Return [X, Y] of the center of cell containing provided text 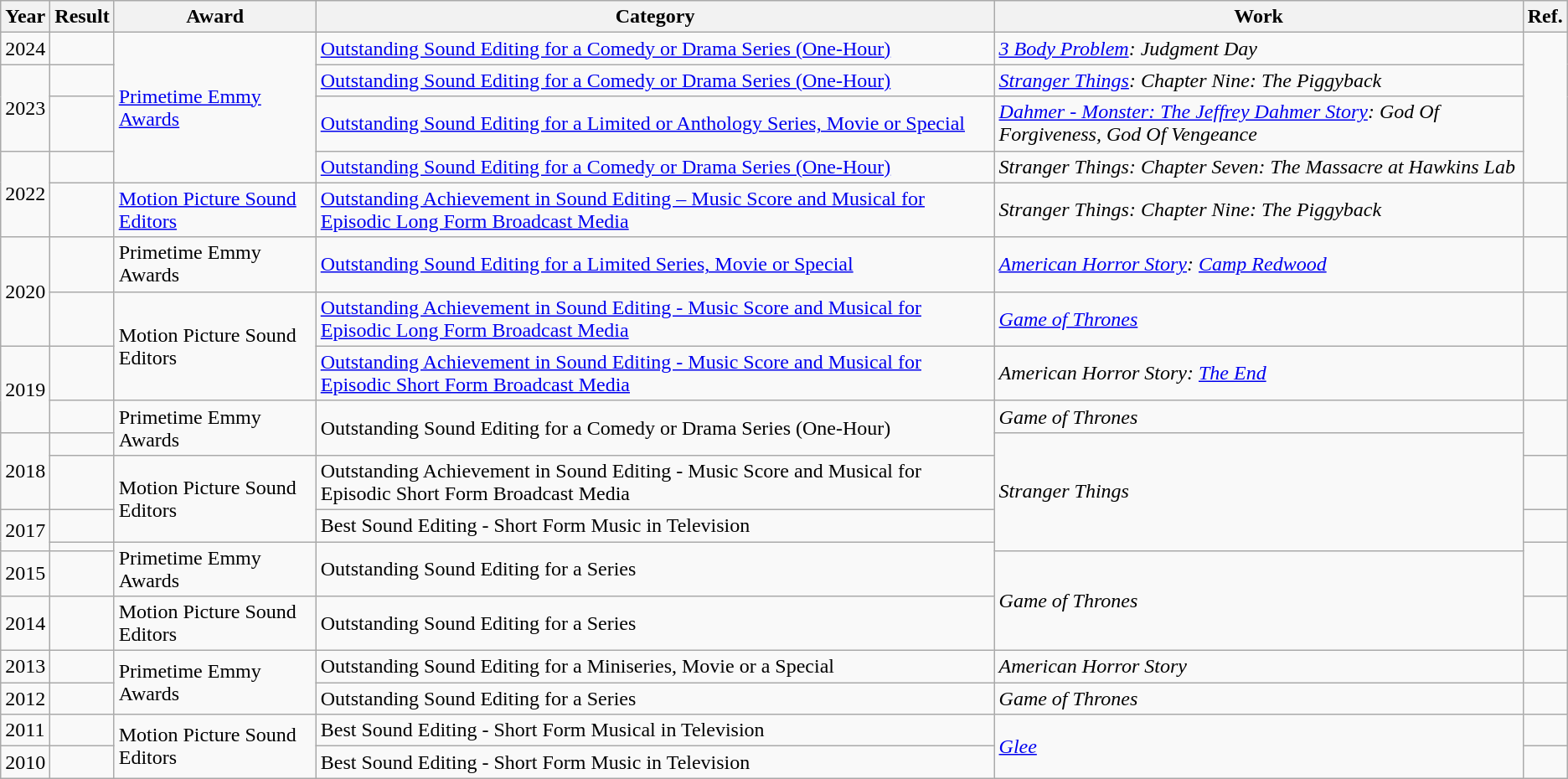
Category [655, 17]
2024 [25, 49]
Result [82, 17]
American Horror Story: Camp Redwood [1258, 265]
Glee [1258, 746]
Outstanding Sound Editing for a Limited Series, Movie or Special [655, 265]
Outstanding Achievement in Sound Editing – Music Score and Musical for Episodic Long Form Broadcast Media [655, 209]
Year [25, 17]
2012 [25, 699]
2015 [25, 574]
2013 [25, 667]
2020 [25, 291]
Stranger Things [1258, 491]
Stranger Things: Chapter Seven: The Massacre at Hawkins Lab [1258, 167]
2023 [25, 107]
3 Body Problem: Judgment Day [1258, 49]
Best Sound Editing - Short Form Musical in Television [655, 730]
2017 [25, 529]
American Horror Story: The End [1258, 374]
Work [1258, 17]
2011 [25, 730]
2019 [25, 389]
2010 [25, 762]
2022 [25, 194]
Outstanding Sound Editing for a Limited or Anthology Series, Movie or Special [655, 124]
Outstanding Sound Editing for a Miniseries, Movie or a Special [655, 667]
2018 [25, 471]
Dahmer - Monster: The Jeffrey Dahmer Story: God Of Forgiveness, God Of Vengeance [1258, 124]
Outstanding Achievement in Sound Editing - Music Score and Musical for Episodic Long Form Broadcast Media [655, 318]
Award [214, 17]
Ref. [1545, 17]
American Horror Story [1258, 667]
2014 [25, 623]
